Find where the given text appears and provide that cell's center as [X, Y] coordinate. 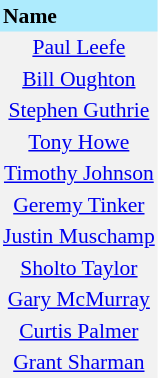
Justin Muschamp [79, 236]
Sholto Taylor [79, 268]
Curtis Palmer [79, 331]
Stephen Guthrie [79, 110]
Grant Sharman [79, 362]
Geremy Tinker [79, 205]
Paul Leefe [79, 48]
Name [79, 16]
Bill Oughton [79, 79]
Gary McMurray [79, 300]
Timothy Johnson [79, 174]
Tony Howe [79, 142]
